Locate the cell with the specified text and output its [X, Y] center coordinate. 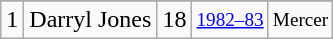
Darryl Jones [90, 20]
1 [12, 20]
1982–83 [230, 20]
18 [174, 20]
Mercer [300, 20]
